Determine the [X, Y] coordinate at the center of the cell enclosing the given text.  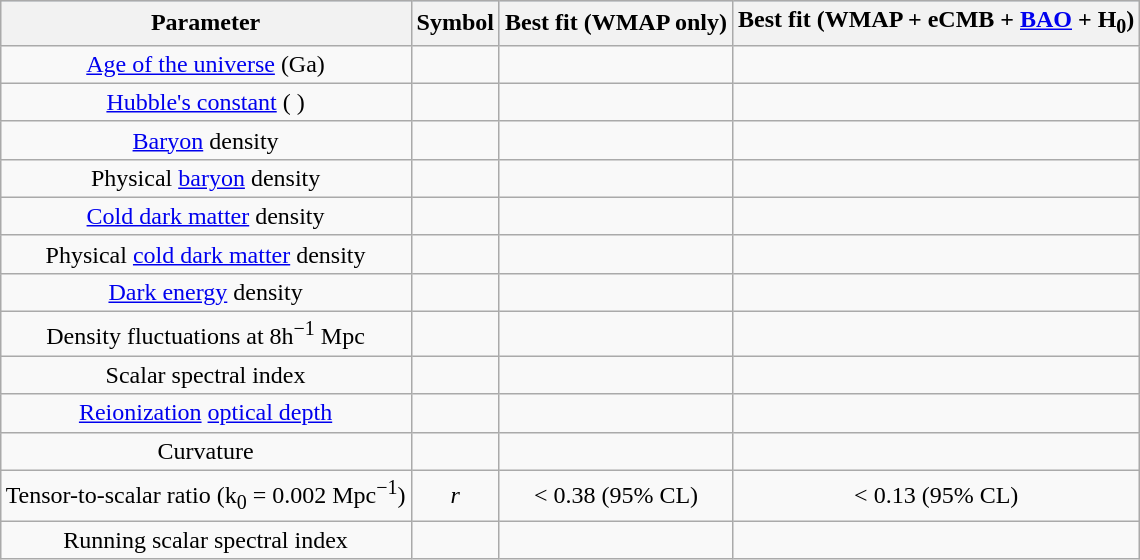
Best fit (WMAP + eCMB + BAO + H0) [936, 23]
Dark energy density [206, 292]
Best fit (WMAP only) [616, 23]
r [455, 496]
Symbol [455, 23]
Physical baryon density [206, 178]
Baryon density [206, 140]
Reionization optical depth [206, 413]
Running scalar spectral index [206, 540]
Cold dark matter density [206, 216]
< 0.13 (95% CL) [936, 496]
Density fluctuations at 8h−1 Mpc [206, 334]
Age of the universe (Ga) [206, 64]
< 0.38 (95% CL) [616, 496]
Scalar spectral index [206, 375]
Hubble's constant ( ) [206, 102]
Tensor-to-scalar ratio (k0 = 0.002 Mpc−1) [206, 496]
Curvature [206, 451]
Physical cold dark matter density [206, 254]
Parameter [206, 23]
